From the cell containing the given text, extract its center point as (x, y) coordinate. 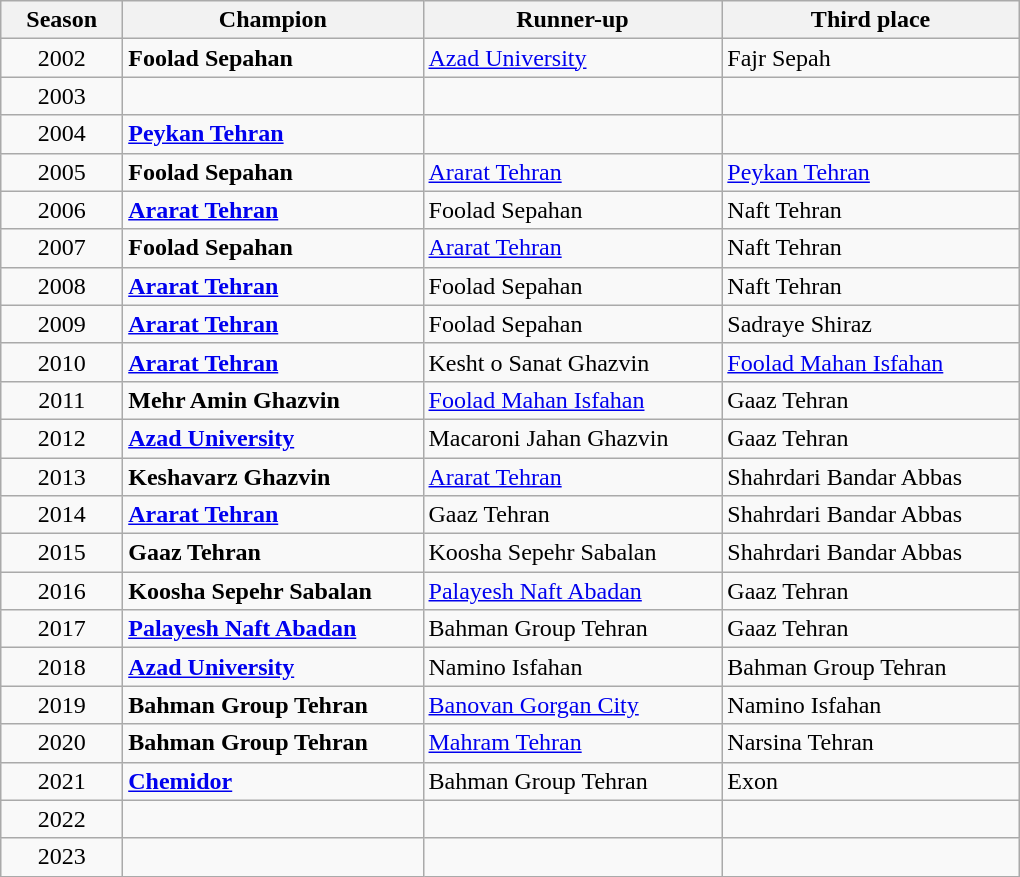
2007 (62, 248)
Macaroni Jahan Ghazvin (572, 438)
2005 (62, 172)
Kesht o Sanat Ghazvin (572, 362)
2012 (62, 438)
Champion (273, 20)
2003 (62, 96)
2008 (62, 286)
Keshavarz Ghazvin (273, 477)
Runner-up (572, 20)
Mahram Tehran (572, 743)
2013 (62, 477)
2004 (62, 134)
2022 (62, 819)
2011 (62, 400)
Fajr Sepah (870, 58)
Mehr Amin Ghazvin (273, 400)
2016 (62, 591)
Season (62, 20)
Narsina Tehran (870, 743)
2021 (62, 781)
2017 (62, 629)
2014 (62, 515)
2023 (62, 857)
2002 (62, 58)
2010 (62, 362)
Third place (870, 20)
Chemidor (273, 781)
Sadraye Shiraz (870, 324)
Banovan Gorgan City (572, 705)
2019 (62, 705)
2006 (62, 210)
2015 (62, 553)
2018 (62, 667)
Exon (870, 781)
2020 (62, 743)
2009 (62, 324)
